Find where the given text appears and provide that cell's center as [x, y] coordinate. 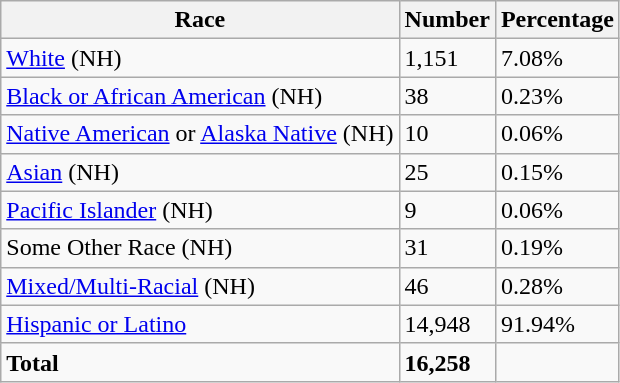
Asian (NH) [200, 172]
25 [447, 172]
Percentage [557, 20]
0.15% [557, 172]
10 [447, 134]
1,151 [447, 58]
Native American or Alaska Native (NH) [200, 134]
38 [447, 96]
Total [200, 362]
0.28% [557, 286]
Black or African American (NH) [200, 96]
46 [447, 286]
Pacific Islander (NH) [200, 210]
16,258 [447, 362]
9 [447, 210]
31 [447, 248]
Race [200, 20]
Hispanic or Latino [200, 324]
0.23% [557, 96]
91.94% [557, 324]
0.19% [557, 248]
14,948 [447, 324]
Some Other Race (NH) [200, 248]
7.08% [557, 58]
Mixed/Multi-Racial (NH) [200, 286]
White (NH) [200, 58]
Number [447, 20]
